Extract the [x, y] coordinate from the center of the cell holding the provided text.  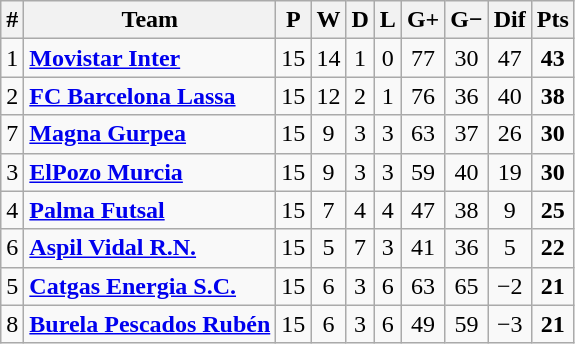
ElPozo Murcia [150, 172]
Pts [552, 20]
D [360, 20]
Palma Futsal [150, 210]
19 [510, 172]
L [388, 20]
43 [552, 58]
65 [466, 286]
Dif [510, 20]
25 [552, 210]
G− [466, 20]
22 [552, 248]
Movistar Inter [150, 58]
FC Barcelona Lassa [150, 96]
49 [422, 324]
G+ [422, 20]
W [328, 20]
14 [328, 58]
P [294, 20]
Team [150, 20]
0 [388, 58]
76 [422, 96]
77 [422, 58]
41 [422, 248]
−3 [510, 324]
−2 [510, 286]
37 [466, 134]
Burela Pescados Rubén [150, 324]
8 [12, 324]
26 [510, 134]
Catgas Energia S.C. [150, 286]
Magna Gurpea [150, 134]
Aspil Vidal R.N. [150, 248]
12 [328, 96]
# [12, 20]
